Determine the [x, y] coordinate at the center of the cell enclosing the given text.  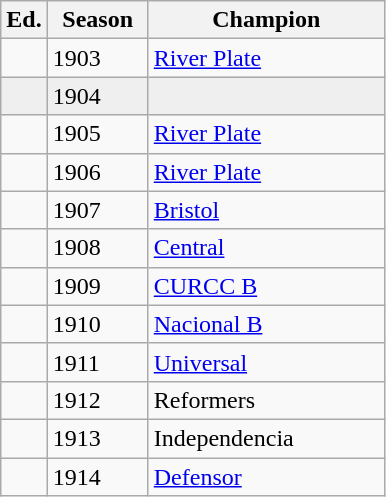
1914 [98, 477]
1904 [98, 96]
1907 [98, 210]
1906 [98, 172]
1912 [98, 400]
Independencia [266, 438]
CURCC B [266, 286]
Universal [266, 362]
Champion [266, 20]
Defensor [266, 477]
Nacional B [266, 324]
1910 [98, 324]
1908 [98, 248]
1905 [98, 134]
Central [266, 248]
1911 [98, 362]
Bristol [266, 210]
1909 [98, 286]
1913 [98, 438]
1903 [98, 58]
Ed. [24, 20]
Season [98, 20]
Reformers [266, 400]
